Output the [X, Y] coordinate of the center of the cell containing the given text.  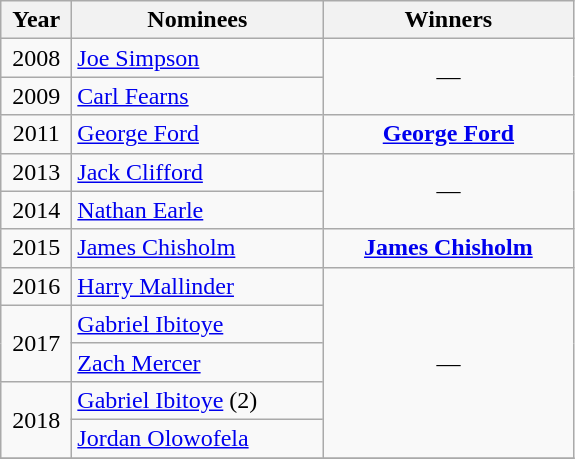
Gabriel Ibitoye [198, 324]
Zach Mercer [198, 362]
2018 [36, 419]
Joe Simpson [198, 58]
Carl Fearns [198, 96]
Harry Mallinder [198, 286]
2013 [36, 172]
Gabriel Ibitoye (2) [198, 400]
2008 [36, 58]
2011 [36, 134]
Nathan Earle [198, 210]
2014 [36, 210]
Jordan Olowofela [198, 438]
2009 [36, 96]
Winners [448, 20]
2016 [36, 286]
Nominees [198, 20]
2015 [36, 248]
2017 [36, 343]
Year [36, 20]
Jack Clifford [198, 172]
